Capture the cell that displays the provided text and extract its [X, Y] central coordinate. 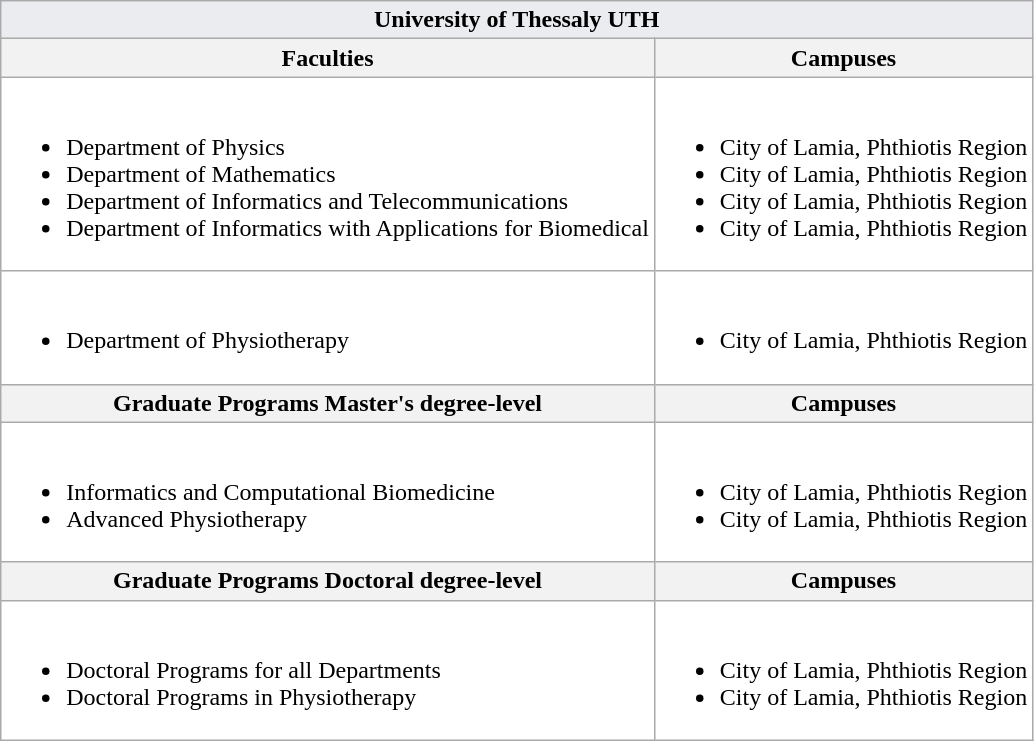
Faculties [328, 58]
University of Thessaly UTH [517, 20]
Graduate Programs Doctoral degree-level [328, 581]
Graduate Programs Master's degree-level [328, 403]
City of Lamia, Phthiotis RegionCity of Lamia, Phthiotis RegionCity of Lamia, Phthiotis RegionCity of Lamia, Phthiotis Region [843, 174]
City of Lamia, Phthiotis Region [843, 328]
Doctoral Programs for all DepartmentsDoctoral Programs in Physiotherapy [328, 670]
Informatics and Computational BiomedicineAdvanced Physiotherapy [328, 492]
Department of Physiotherapy [328, 328]
